Extract the (X, Y) coordinate from the center of the cell holding the provided text.  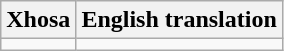
English translation (179, 20)
Xhosa (38, 20)
